Search for the cell housing the specified text and yield its (X, Y) center coordinate. 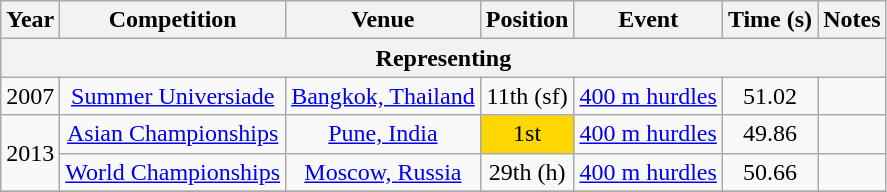
Bangkok, Thailand (384, 96)
Summer Universiade (173, 96)
World Championships (173, 172)
Pune, India (384, 134)
Notes (852, 20)
Venue (384, 20)
49.86 (770, 134)
Asian Championships (173, 134)
Representing (444, 58)
29th (h) (527, 172)
Event (648, 20)
1st (527, 134)
11th (sf) (527, 96)
51.02 (770, 96)
2007 (30, 96)
Competition (173, 20)
Position (527, 20)
Time (s) (770, 20)
Year (30, 20)
50.66 (770, 172)
Moscow, Russia (384, 172)
2013 (30, 153)
